For the text-containing cell, return its midpoint in (X, Y) coordinate format. 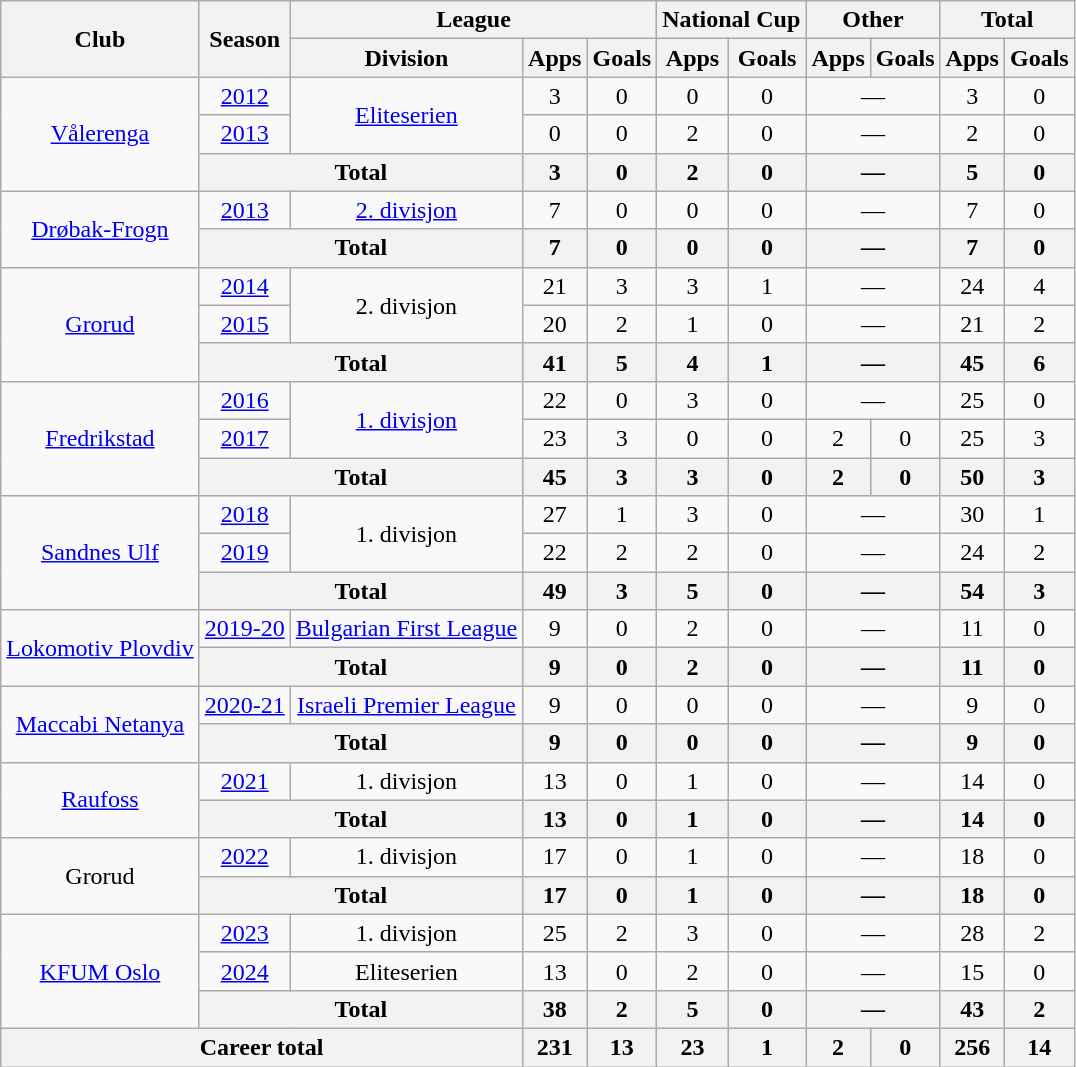
KFUM Oslo (100, 971)
2023 (244, 933)
2018 (244, 515)
28 (972, 933)
Fredrikstad (100, 438)
20 (555, 324)
Maccabi Netanya (100, 724)
2021 (244, 781)
2012 (244, 96)
6 (1039, 362)
Division (406, 58)
2014 (244, 286)
2016 (244, 400)
2019-20 (244, 629)
50 (972, 477)
Season (244, 39)
Israeli Premier League (406, 705)
Bulgarian First League (406, 629)
54 (972, 591)
41 (555, 362)
League (474, 20)
2015 (244, 324)
National Cup (732, 20)
Lokomotiv Plovdiv (100, 648)
2019 (244, 553)
Club (100, 39)
30 (972, 515)
Raufoss (100, 800)
27 (555, 515)
2020-21 (244, 705)
Career total (262, 1047)
231 (555, 1047)
49 (555, 591)
Vålerenga (100, 134)
2017 (244, 438)
15 (972, 971)
38 (555, 1009)
Sandnes Ulf (100, 553)
2024 (244, 971)
256 (972, 1047)
2022 (244, 857)
Drøbak-Frogn (100, 229)
Other (873, 20)
43 (972, 1009)
